Determine the (X, Y) coordinate at the center of the cell enclosing the given text.  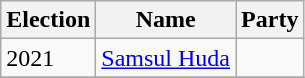
2021 (48, 58)
Election (48, 20)
Samsul Huda (166, 58)
Party (270, 20)
Name (166, 20)
